For the text-containing cell, return its midpoint in (x, y) coordinate format. 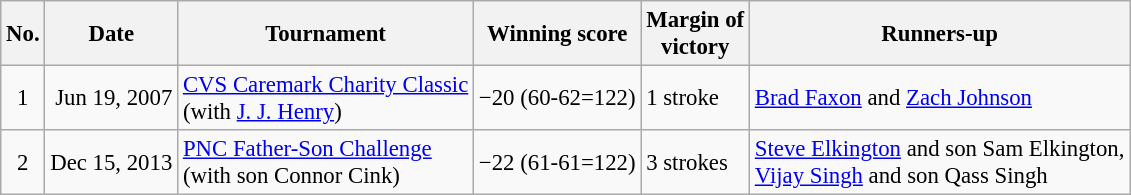
Winning score (558, 34)
CVS Caremark Charity Classic(with J. J. Henry) (326, 98)
−20 (60-62=122) (558, 98)
Tournament (326, 34)
Steve Elkington and son Sam Elkington, Vijay Singh and son Qass Singh (940, 162)
Dec 15, 2013 (112, 162)
Date (112, 34)
1 (23, 98)
Margin ofvictory (696, 34)
Jun 19, 2007 (112, 98)
Brad Faxon and Zach Johnson (940, 98)
PNC Father-Son Challenge(with son Connor Cink) (326, 162)
−22 (61-61=122) (558, 162)
2 (23, 162)
No. (23, 34)
Runners-up (940, 34)
3 strokes (696, 162)
1 stroke (696, 98)
